Capture the cell that displays the provided text and extract its (x, y) central coordinate. 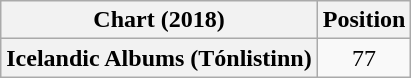
77 (364, 58)
Position (364, 20)
Chart (2018) (159, 20)
Icelandic Albums (Tónlistinn) (159, 58)
